Extract the (x, y) coordinate from the center of the cell holding the provided text.  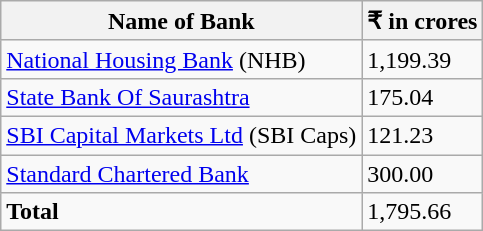
300.00 (422, 173)
National Housing Bank (NHB) (182, 59)
Total (182, 212)
₹ in crores (422, 21)
121.23 (422, 135)
SBI Capital Markets Ltd (SBI Caps) (182, 135)
Standard Chartered Bank (182, 173)
Name of Bank (182, 21)
175.04 (422, 97)
1,199.39 (422, 59)
1,795.66 (422, 212)
State Bank Of Saurashtra (182, 97)
